Identify which cell holds the provided text, then report its (X, Y) central coordinate. 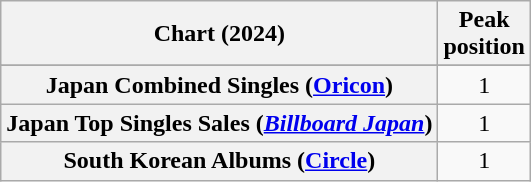
Peakposition (484, 34)
Chart (2024) (220, 34)
South Korean Albums (Circle) (220, 161)
Japan Combined Singles (Oricon) (220, 85)
Japan Top Singles Sales (Billboard Japan) (220, 123)
